Identify which cell holds the provided text, then report its (X, Y) central coordinate. 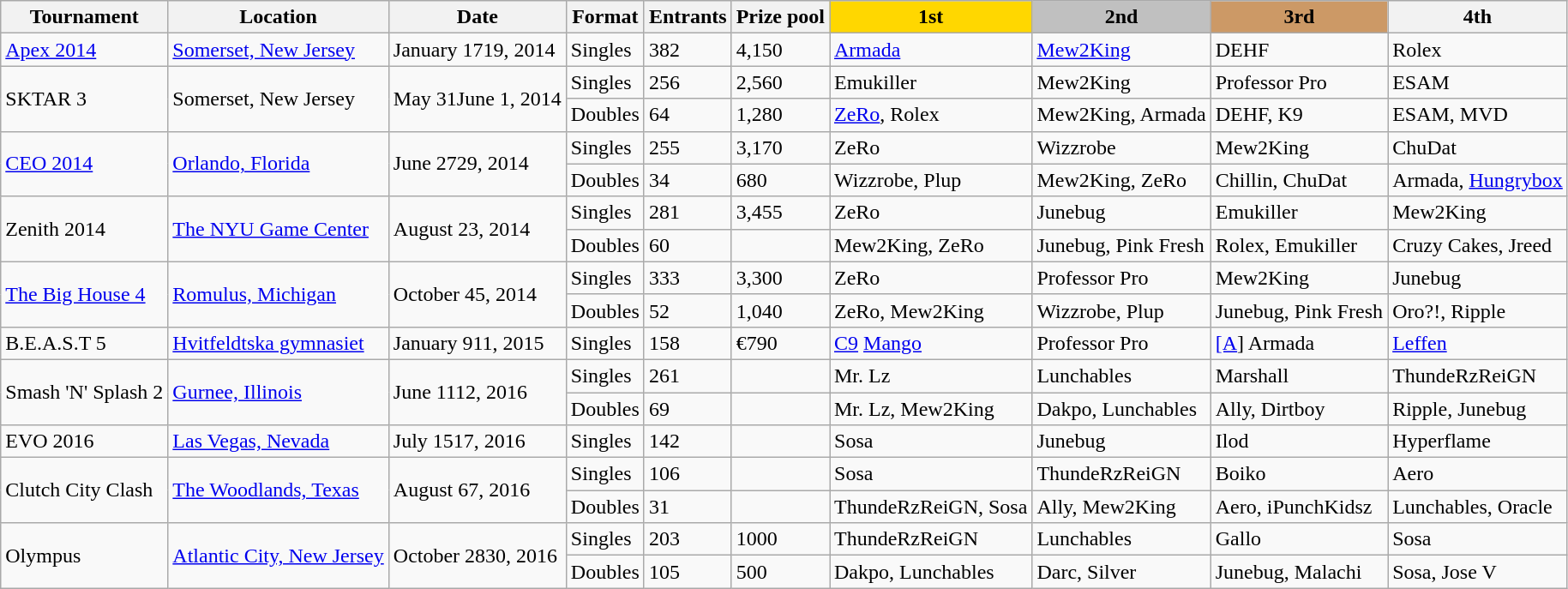
203 (688, 539)
ESAM, MVD (1478, 115)
ZeRo, Rolex (931, 115)
34 (688, 180)
281 (688, 213)
3rd (1299, 17)
52 (688, 310)
60 (688, 245)
3,455 (780, 213)
31 (688, 507)
January 911, 2015 (477, 343)
August 67, 2016 (477, 490)
Armada (931, 50)
October 2830, 2016 (477, 556)
2nd (1121, 17)
382 (688, 50)
158 (688, 343)
1,040 (780, 310)
Marshall (1299, 376)
Sosa, Jose V (1478, 572)
Romulus, Michigan (278, 294)
The Big House 4 (84, 294)
Armada, Hungrybox (1478, 180)
261 (688, 376)
3,170 (780, 147)
Leffen (1478, 343)
Gurnee, Illinois (278, 392)
4,150 (780, 50)
333 (688, 278)
Gallo (1299, 539)
Wizzrobe (1121, 147)
C9 Mango (931, 343)
Location (278, 17)
Hyperflame (1478, 442)
Oro?!, Ripple (1478, 310)
680 (780, 180)
CEO 2014 (84, 164)
Orlando, Florida (278, 164)
July 1517, 2016 (477, 442)
ThundeRzReiGN, Sosa (931, 507)
500 (780, 572)
Clutch City Clash (84, 490)
1,280 (780, 115)
Date (477, 17)
Entrants (688, 17)
B.E.A.S.T 5 (84, 343)
ZeRo, Mew2King (931, 310)
142 (688, 442)
Rolex, Emukiller (1299, 245)
[A] Armada (1299, 343)
The NYU Game Center (278, 229)
Lunchables, Oracle (1478, 507)
October 45, 2014 (477, 294)
Format (605, 17)
Smash 'N' Splash 2 (84, 392)
Cruzy Cakes, Jreed (1478, 245)
ChuDat (1478, 147)
64 (688, 115)
Olympus (84, 556)
August 23, 2014 (477, 229)
256 (688, 82)
Boiko (1299, 474)
2,560 (780, 82)
3,300 (780, 278)
Zenith 2014 (84, 229)
Aero (1478, 474)
Las Vegas, Nevada (278, 442)
Rolex (1478, 50)
Hvitfeldtska gymnasiet (278, 343)
June 1112, 2016 (477, 392)
69 (688, 409)
Atlantic City, New Jersey (278, 556)
Mew2King, Armada (1121, 115)
May 31June 1, 2014 (477, 99)
Mr. Lz, Mew2King (931, 409)
Ally, Dirtboy (1299, 409)
Chillin, ChuDat (1299, 180)
ESAM (1478, 82)
105 (688, 572)
1000 (780, 539)
106 (688, 474)
Ripple, Junebug (1478, 409)
Darc, Silver (1121, 572)
DEHF, K9 (1299, 115)
June 2729, 2014 (477, 164)
Tournament (84, 17)
Aero, iPunchKidsz (1299, 507)
DEHF (1299, 50)
SKTAR 3 (84, 99)
January 1719, 2014 (477, 50)
255 (688, 147)
Prize pool (780, 17)
Junebug, Malachi (1299, 572)
Ally, Mew2King (1121, 507)
1st (931, 17)
Apex 2014 (84, 50)
Mr. Lz (931, 376)
The Woodlands, Texas (278, 490)
€790 (780, 343)
EVO 2016 (84, 442)
Ilod (1299, 442)
4th (1478, 17)
